Determine the [x, y] coordinate at the center of the cell enclosing the given text.  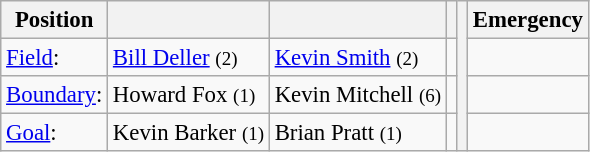
Goal: [54, 133]
Boundary: [54, 95]
Position [54, 20]
Kevin Smith (2) [358, 58]
Kevin Mitchell (6) [358, 95]
Brian Pratt (1) [358, 133]
Howard Fox (1) [189, 95]
Bill Deller (2) [189, 58]
Kevin Barker (1) [189, 133]
Emergency [528, 20]
Field: [54, 58]
